Return (x, y) of the center of cell containing provided text 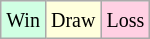
Draw (72, 20)
Win (24, 20)
Loss (126, 20)
